Extract the (x, y) coordinate from the center of the cell holding the provided text.  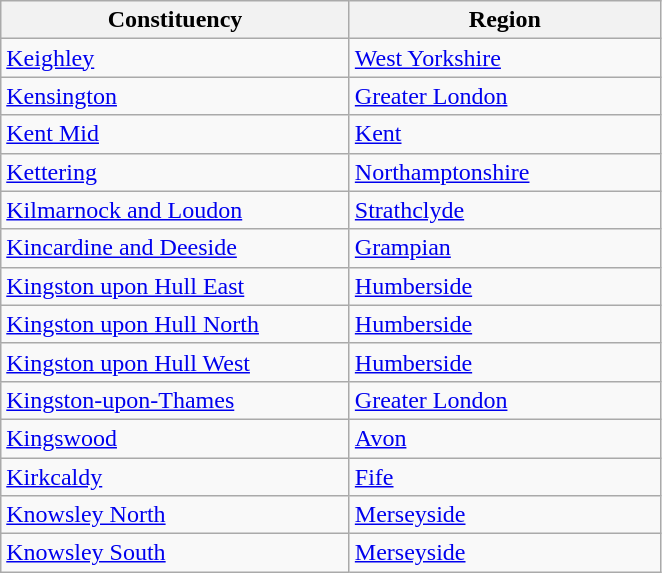
Kilmarnock and Loudon (176, 210)
Kingston upon Hull East (176, 286)
Kincardine and Deeside (176, 248)
Knowsley North (176, 515)
Northamptonshire (504, 172)
Kingston upon Hull North (176, 324)
Kirkcaldy (176, 477)
West Yorkshire (504, 58)
Keighley (176, 58)
Knowsley South (176, 553)
Region (504, 20)
Kettering (176, 172)
Grampian (504, 248)
Kingston-upon-Thames (176, 400)
Kensington (176, 96)
Kent Mid (176, 134)
Fife (504, 477)
Kingswood (176, 438)
Strathclyde (504, 210)
Kent (504, 134)
Constituency (176, 20)
Kingston upon Hull West (176, 362)
Avon (504, 438)
